Output the (x, y) coordinate of the center of the cell containing the given text.  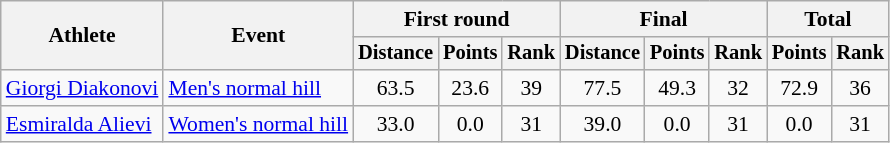
Athlete (82, 36)
32 (738, 88)
Event (258, 36)
Total (828, 19)
First round (456, 19)
39 (531, 88)
Women's normal hill (258, 124)
49.3 (677, 88)
Giorgi Diakonovi (82, 88)
Final (664, 19)
72.9 (799, 88)
39.0 (602, 124)
23.6 (470, 88)
36 (860, 88)
77.5 (602, 88)
Men's normal hill (258, 88)
63.5 (396, 88)
33.0 (396, 124)
Esmiralda Alievi (82, 124)
